Capture the cell that displays the provided text and extract its (x, y) central coordinate. 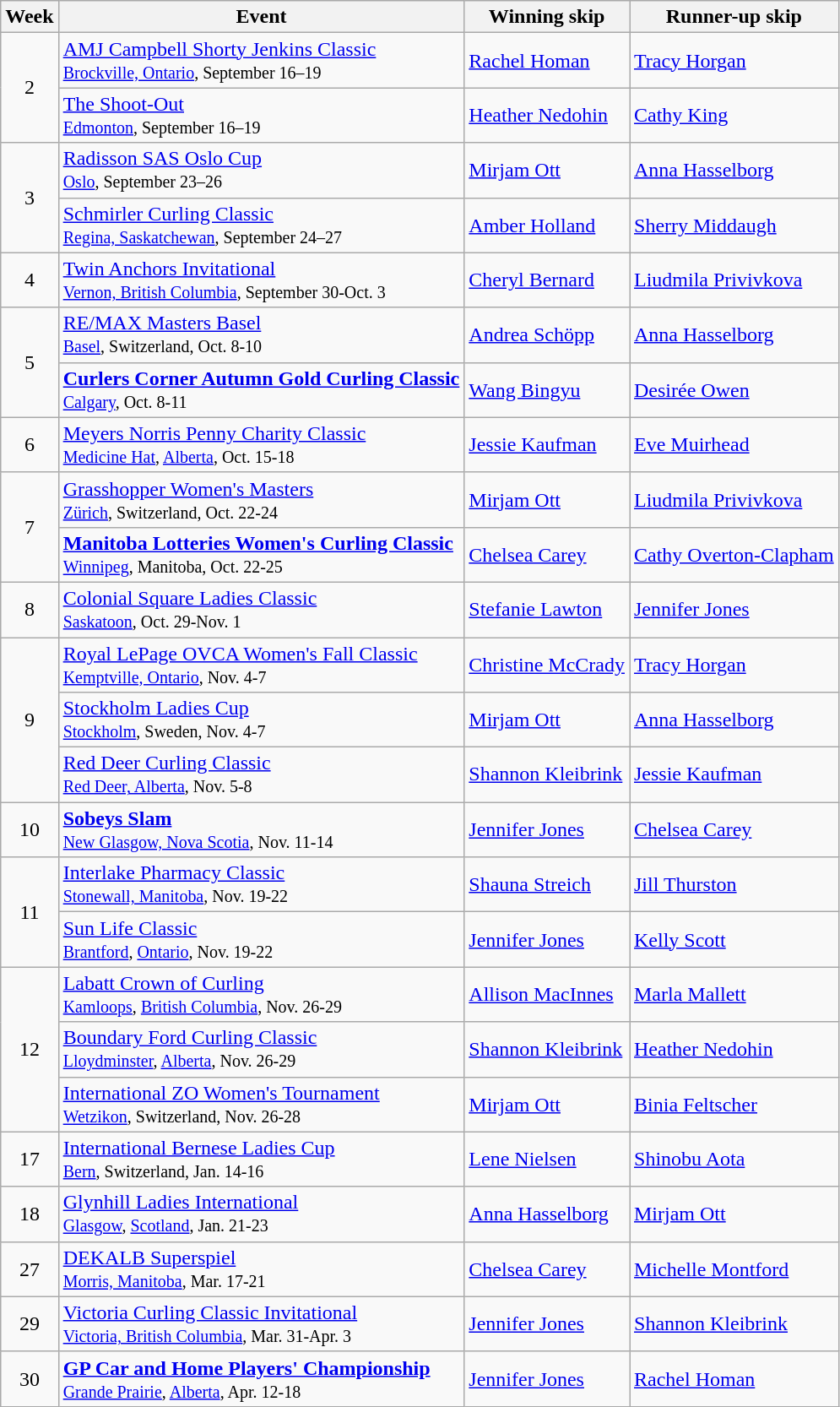
Andrea Schöpp (547, 334)
Winning skip (547, 17)
The Shoot-Out Edmonton, September 16–19 (262, 115)
Shinobu Aota (734, 1159)
30 (30, 1378)
Cathy Overton-Clapham (734, 554)
9 (30, 720)
Sun Life Classic Brantford, Ontario, Nov. 19-22 (262, 939)
Week (30, 17)
Cathy King (734, 115)
Shauna Streich (547, 885)
Eve Muirhead (734, 444)
6 (30, 444)
Cheryl Bernard (547, 280)
International Bernese Ladies Cup Bern, Switzerland, Jan. 14-16 (262, 1159)
7 (30, 527)
2 (30, 88)
International ZO Women's Tournament Wetzikon, Switzerland, Nov. 26-28 (262, 1105)
Marla Mallett (734, 995)
Radisson SAS Oslo Cup Oslo, September 23–26 (262, 171)
Red Deer Curling Classic Red Deer, Alberta, Nov. 5-8 (262, 775)
4 (30, 280)
Kelly Scott (734, 939)
Twin Anchors Invitational Vernon, British Columbia, September 30-Oct. 3 (262, 280)
Runner-up skip (734, 17)
RE/MAX Masters Basel Basel, Switzerland, Oct. 8-10 (262, 334)
Grasshopper Women's Masters Zürich, Switzerland, Oct. 22-24 (262, 500)
Colonial Square Ladies Classic Saskatoon, Oct. 29-Nov. 1 (262, 610)
Amber Holland (547, 225)
Sherry Middaugh (734, 225)
Binia Feltscher (734, 1105)
Manitoba Lotteries Women's Curling Classic Winnipeg, Manitoba, Oct. 22-25 (262, 554)
17 (30, 1159)
Schmirler Curling Classic Regina, Saskatchewan, September 24–27 (262, 225)
DEKALB Superspiel Morris, Manitoba, Mar. 17-21 (262, 1268)
3 (30, 198)
Royal LePage OVCA Women's Fall Classic Kemptville, Ontario, Nov. 4-7 (262, 664)
Meyers Norris Penny Charity Classic Medicine Hat, Alberta, Oct. 15-18 (262, 444)
5 (30, 362)
Christine McCrady (547, 664)
Lene Nielsen (547, 1159)
Glynhill Ladies International Glasgow, Scotland, Jan. 21-23 (262, 1214)
Michelle Montford (734, 1268)
Wang Bingyu (547, 390)
Allison MacInnes (547, 995)
Sobeys Slam New Glasgow, Nova Scotia, Nov. 11-14 (262, 829)
Jill Thurston (734, 885)
Curlers Corner Autumn Gold Curling Classic Calgary, Oct. 8-11 (262, 390)
12 (30, 1049)
29 (30, 1324)
GP Car and Home Players' Championship Grande Prairie, Alberta, Apr. 12-18 (262, 1378)
11 (30, 912)
Desirée Owen (734, 390)
18 (30, 1214)
Labatt Crown of Curling Kamloops, British Columbia, Nov. 26-29 (262, 995)
Boundary Ford Curling Classic Lloydminster, Alberta, Nov. 26-29 (262, 1049)
27 (30, 1268)
8 (30, 610)
Victoria Curling Classic Invitational Victoria, British Columbia, Mar. 31-Apr. 3 (262, 1324)
Stefanie Lawton (547, 610)
Interlake Pharmacy Classic Stonewall, Manitoba, Nov. 19-22 (262, 885)
10 (30, 829)
Event (262, 17)
Stockholm Ladies Cup Stockholm, Sweden, Nov. 4-7 (262, 720)
AMJ Campbell Shorty Jenkins Classic Brockville, Ontario, September 16–19 (262, 61)
